Scan for the cell matching the given text and deliver its (x, y) coordinate at center. 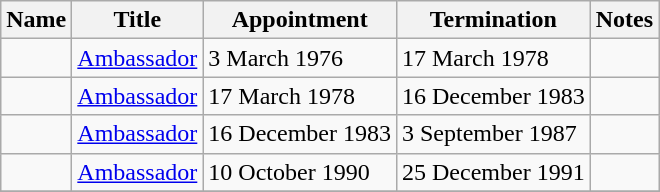
3 September 1987 (493, 134)
Notes (624, 20)
Appointment (300, 20)
Title (138, 20)
25 December 1991 (493, 172)
10 October 1990 (300, 172)
Termination (493, 20)
Name (36, 20)
3 March 1976 (300, 58)
